Find where the given text appears and provide that cell's center as [x, y] coordinate. 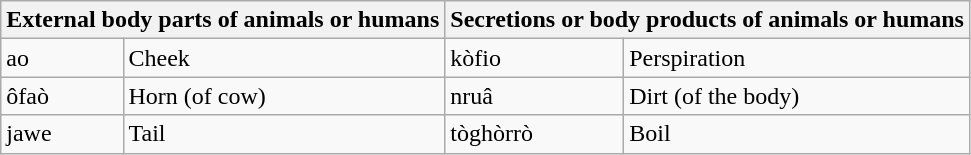
Horn (of cow) [284, 96]
Tail [284, 134]
Secretions or body products of animals or humans [708, 20]
kòfio [534, 58]
Cheek [284, 58]
jawe [62, 134]
ôfaò [62, 96]
tòghòrrò [534, 134]
Perspiration [797, 58]
Dirt (of the body) [797, 96]
nruâ [534, 96]
ao [62, 58]
External body parts of animals or humans [223, 20]
Boil [797, 134]
